Provide the [x, y] coordinate of the cell's center where the given text is located.  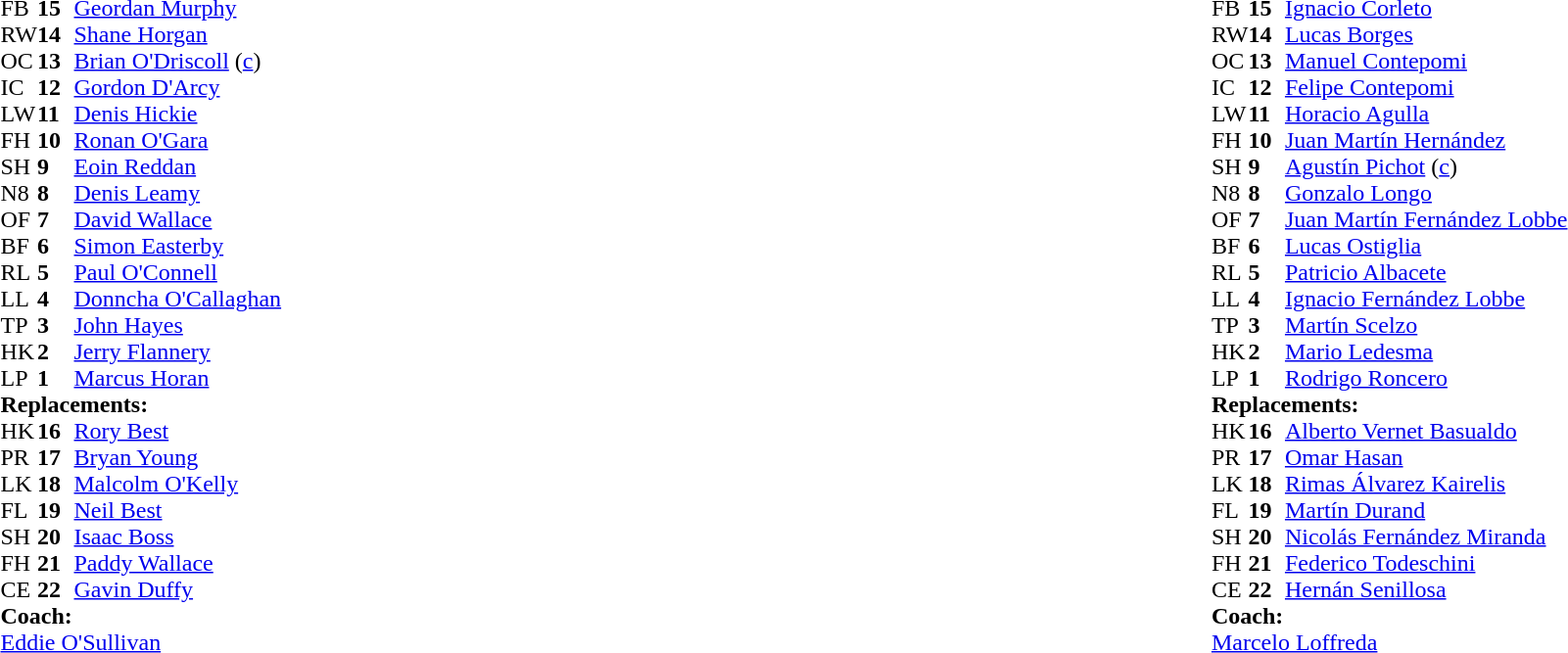
Gordon D'Arcy [178, 88]
Hernán Senillosa [1426, 589]
Horacio Agulla [1426, 114]
Denis Hickie [178, 114]
Rodrigo Roncero [1426, 378]
Gonzalo Longo [1426, 194]
Lucas Ostiglia [1426, 247]
Omar Hasan [1426, 458]
Malcolm O'Kelly [178, 484]
John Hayes [178, 325]
Manuel Contepomi [1426, 61]
Shane Horgan [178, 35]
Mario Ledesma [1426, 352]
Lucas Borges [1426, 35]
Jerry Flannery [178, 352]
Nicolás Fernández Miranda [1426, 536]
Ronan O'Gara [178, 141]
Simon Easterby [178, 247]
Federico Todeschini [1426, 564]
David Wallace [178, 219]
Agustín Pichot (c) [1426, 166]
Rory Best [178, 431]
Ignacio Fernández Lobbe [1426, 300]
Rimas Álvarez Kairelis [1426, 484]
Donncha O'Callaghan [178, 300]
Paddy Wallace [178, 564]
Marcus Horan [178, 378]
Patricio Albacete [1426, 272]
Juan Martín Fernández Lobbe [1426, 219]
Eoin Reddan [178, 166]
Brian O'Driscoll (c) [178, 61]
Bryan Young [178, 458]
Juan Martín Hernández [1426, 141]
Denis Leamy [178, 194]
Martín Durand [1426, 511]
Felipe Contepomi [1426, 88]
Neil Best [178, 511]
Gavin Duffy [178, 589]
Isaac Boss [178, 536]
Alberto Vernet Basualdo [1426, 431]
Martín Scelzo [1426, 325]
Paul O'Connell [178, 272]
